Find where the given text appears and provide that cell's center as (X, Y) coordinate. 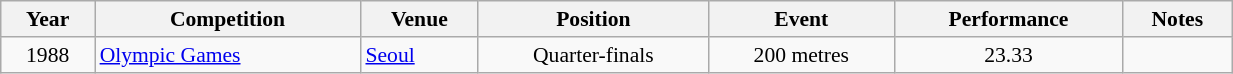
200 metres (801, 55)
23.33 (1008, 55)
Year (48, 19)
Position (593, 19)
Quarter-finals (593, 55)
1988 (48, 55)
Venue (419, 19)
Event (801, 19)
Competition (228, 19)
Performance (1008, 19)
Notes (1178, 19)
Seoul (419, 55)
Olympic Games (228, 55)
